Output the [x, y] coordinate of the center of the cell containing the given text.  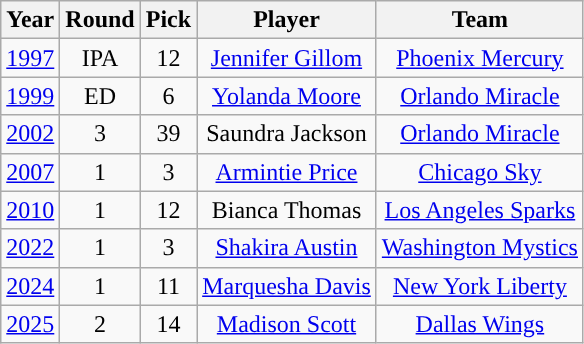
Washington Mystics [480, 248]
Saundra Jackson [287, 134]
1999 [30, 96]
Shakira Austin [287, 248]
14 [168, 324]
Round [100, 20]
2022 [30, 248]
Yolanda Moore [287, 96]
New York Liberty [480, 286]
Phoenix Mercury [480, 58]
Marquesha Davis [287, 286]
Bianca Thomas [287, 210]
Pick [168, 20]
Dallas Wings [480, 324]
2002 [30, 134]
11 [168, 286]
2024 [30, 286]
1997 [30, 58]
Year [30, 20]
Chicago Sky [480, 172]
2010 [30, 210]
6 [168, 96]
Los Angeles Sparks [480, 210]
Armintie Price [287, 172]
Player [287, 20]
Jennifer Gillom [287, 58]
ED [100, 96]
2 [100, 324]
2025 [30, 324]
39 [168, 134]
Team [480, 20]
IPA [100, 58]
2007 [30, 172]
Madison Scott [287, 324]
